Detect which cell encompasses the target text, then output its [X, Y] center coordinate. 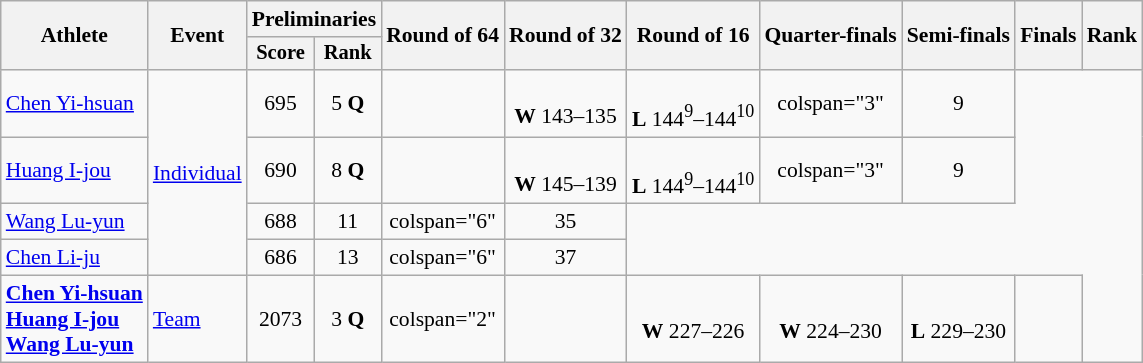
W 143–135 [566, 104]
Preliminaries [314, 19]
colspan="2" [442, 318]
Round of 16 [693, 36]
Quarter-finals [830, 36]
8 Q [348, 170]
35 [566, 222]
5 Q [348, 104]
695 [281, 104]
Individual [198, 172]
L 229–230 [958, 318]
13 [348, 258]
Event [198, 36]
Finals [1048, 36]
2073 [281, 318]
688 [281, 222]
Athlete [74, 36]
W 227–226 [693, 318]
3 Q [348, 318]
Round of 32 [566, 36]
686 [281, 258]
Team [198, 318]
Chen Yi-hsuanHuang I-jouWang Lu-yun [74, 318]
Huang I-jou [74, 170]
W 224–230 [830, 318]
Round of 64 [442, 36]
Semi-finals [958, 36]
37 [566, 258]
Wang Lu-yun [74, 222]
Chen Yi-hsuan [74, 104]
Chen Li-ju [74, 258]
W 145–139 [566, 170]
690 [281, 170]
Score [281, 54]
11 [348, 222]
